Capture the cell that displays the provided text and extract its (X, Y) central coordinate. 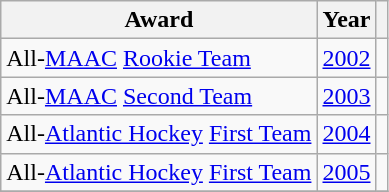
2005 (346, 172)
2003 (346, 96)
Award (159, 20)
2002 (346, 58)
All-MAAC Rookie Team (159, 58)
Year (346, 20)
All-MAAC Second Team (159, 96)
2004 (346, 134)
